Detect which cell encompasses the target text, then output its (X, Y) center coordinate. 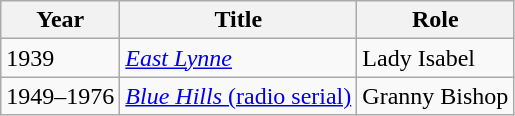
Title (238, 20)
Granny Bishop (436, 96)
1939 (60, 58)
Year (60, 20)
Blue Hills (radio serial) (238, 96)
Role (436, 20)
1949–1976 (60, 96)
East Lynne (238, 58)
Lady Isabel (436, 58)
